Identify which cell holds the provided text, then report its (X, Y) central coordinate. 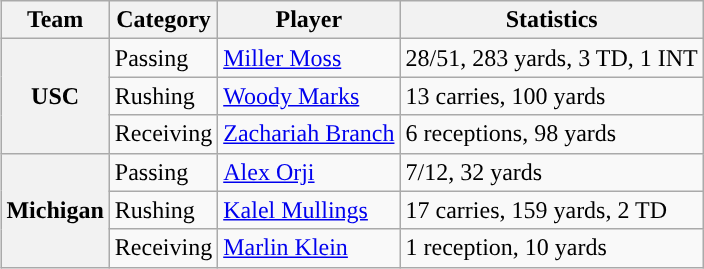
Category (163, 20)
Marlin Klein (309, 248)
Player (309, 20)
7/12, 32 yards (552, 172)
Alex Orji (309, 172)
Team (55, 20)
17 carries, 159 yards, 2 TD (552, 210)
Kalel Mullings (309, 210)
1 reception, 10 yards (552, 248)
6 receptions, 98 yards (552, 134)
USC (55, 96)
Woody Marks (309, 96)
Statistics (552, 20)
28/51, 283 yards, 3 TD, 1 INT (552, 58)
Miller Moss (309, 58)
13 carries, 100 yards (552, 96)
Michigan (55, 210)
Zachariah Branch (309, 134)
